Identify which cell holds the provided text, then report its [X, Y] central coordinate. 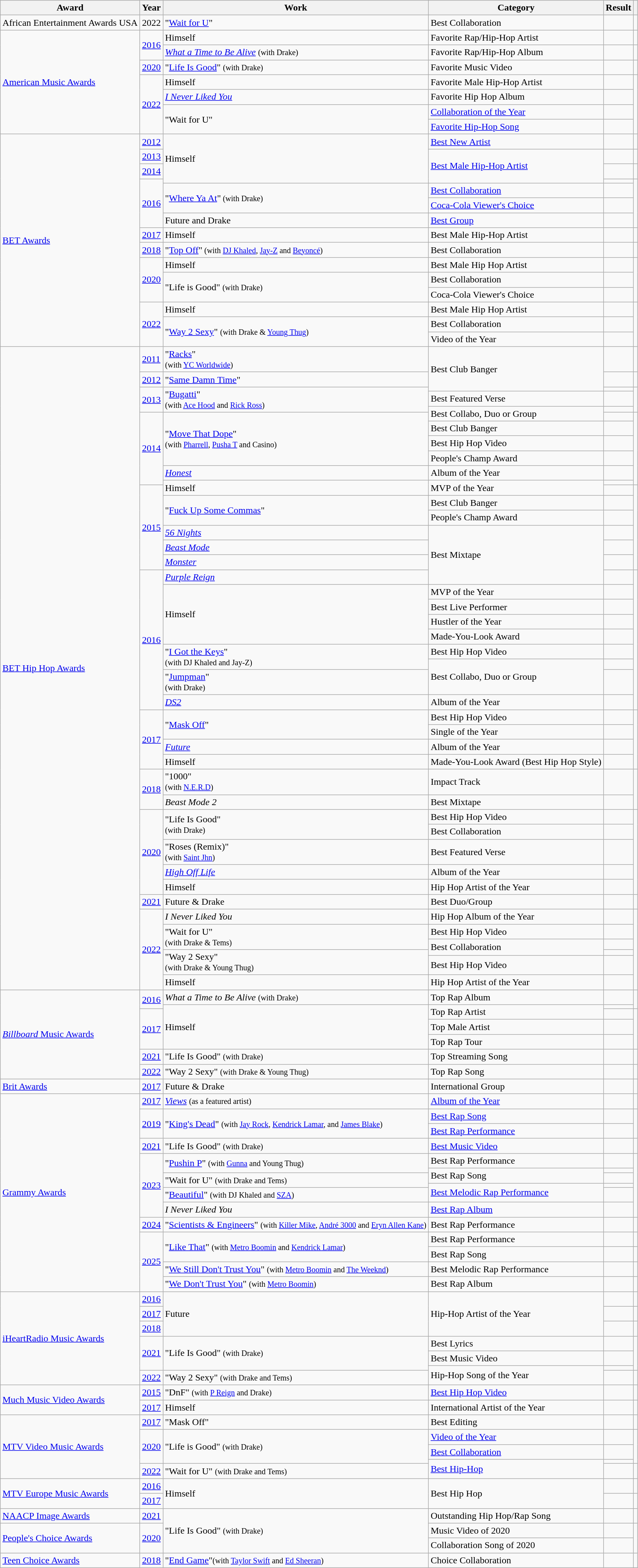
Favorite Hip-Hop Song [516, 127]
Purple Reign [296, 577]
"Way 2 Sexy"(with Drake & Young Thug) [296, 963]
Top Rap Album [516, 997]
Hustler of the Year [516, 621]
Impact Track [516, 782]
Collaboration Song of 2020 [516, 1545]
Views (as a featured artist) [296, 1101]
Top Rap Song [516, 1072]
Beast Mode 2 [296, 802]
Teen Choice Awards [70, 1560]
"Jumpman" (with Drake) [296, 682]
Best Hip Hop [516, 1493]
"Move That Dope" (with Pharrell, Pusha T and Casino) [296, 439]
High Off Life [296, 872]
"DnF" (with P Reign and Drake) [296, 1392]
"Beautiful" (with DJ Khaled and SZA) [296, 1195]
2019 [151, 1123]
American Music Awards [70, 82]
Favorite Hip Hop Album [516, 97]
Best Group [516, 220]
Best New Artist [516, 141]
Best Editing [516, 1422]
Year [151, 8]
Hip-Hop Artist of the Year [516, 1314]
Favorite Rap/Hip-Hop Artist [516, 38]
Favorite Rap/Hip-Hop Album [516, 52]
Best Live Performer [516, 607]
Music Video of 2020 [516, 1530]
"Way 2 Sexy" (with Drake and Tems) [296, 1377]
People's Choice Awards [70, 1538]
MTV Video Music Awards [70, 1447]
International Artist of the Year [516, 1407]
Top Rap Tour [516, 1042]
BET Awards [70, 240]
"Top Off" (with DJ Khaled, Jay-Z and Beyoncé) [296, 250]
"Fuck Up Some Commas" [296, 510]
Favorite Music Video [516, 67]
Hip Hop Album of the Year [516, 916]
MTV Europe Music Awards [70, 1493]
"Like That" (with Metro Boomin and Kendrick Lamar) [296, 1247]
NAACP Image Awards [70, 1516]
Top Streaming Song [516, 1057]
"We Still Don't Trust You" (with Metro Boomin and The Weeknd) [296, 1269]
Choice Collaboration [516, 1560]
International Group [516, 1086]
"Where Ya At" (with Drake) [296, 198]
Made-You-Look Award [516, 636]
Collaboration of the Year [516, 112]
"1000" (with N.E.R.D) [296, 782]
"We Don't Trust You" (with Metro Boomin) [296, 1284]
Result [618, 8]
Honest [296, 473]
"Same Damn Time" [296, 379]
Monster [296, 562]
Outstanding Hip Hop/Rap Song [516, 1516]
56 Nights [296, 532]
Grammy Awards [70, 1193]
"Racks"(with YC Worldwide) [296, 359]
iHeartRadio Music Awards [70, 1338]
2023 [151, 1185]
BET Hip Hop Awards [70, 668]
Award [70, 8]
African Entertainment Awards USA [70, 23]
Favorite Male Hip-Hop Artist [516, 82]
Future and Drake [296, 220]
Category [516, 8]
2024 [151, 1225]
Made-You-Look Award (Best Hip Hop Style) [516, 762]
Best Lyrics [516, 1343]
"End Game"(with Taylor Swift and Ed Sheeran) [296, 1560]
Best Duo/Group [516, 902]
2011 [151, 359]
"I Got the Keys" (with DJ Khaled and Jay-Z) [296, 656]
Top Rap Artist [516, 1012]
"Pushin P" (with Gunna and Young Thug) [296, 1163]
"King's Dead" (with Jay Rock, Kendrick Lamar, and James Blake) [296, 1123]
Single of the Year [516, 732]
Brit Awards [70, 1086]
Billboard Music Awards [70, 1034]
Top Male Artist [516, 1027]
Much Music Video Awards [70, 1400]
"Bugatti"(with Ace Hood and Rick Ross) [296, 399]
Beast Mode [296, 547]
DS2 [296, 702]
2025 [151, 1262]
Hip-Hop Song of the Year [516, 1375]
Work [296, 8]
"Scientists & Engineers" (with Killer Mike, André 3000 and Eryn Allen Kane) [296, 1225]
"Wait for U" (with Drake & Tems) [296, 937]
Best Hip-Hop [516, 1469]
"Roses (Remix)" (with Saint Jhn) [296, 852]
